Detect which cell encompasses the target text, then output its (x, y) center coordinate. 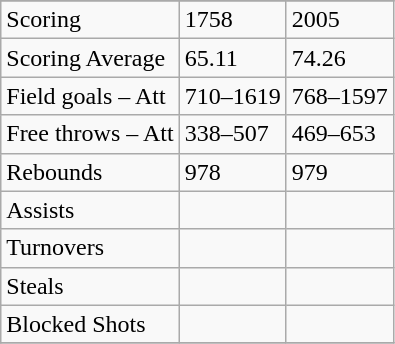
Steals (90, 286)
979 (340, 172)
338–507 (232, 134)
Field goals – Att (90, 96)
Rebounds (90, 172)
Scoring Average (90, 58)
65.11 (232, 58)
1758 (232, 20)
710–1619 (232, 96)
768–1597 (340, 96)
Free throws – Att (90, 134)
2005 (340, 20)
Assists (90, 210)
978 (232, 172)
Blocked Shots (90, 324)
74.26 (340, 58)
469–653 (340, 134)
Scoring (90, 20)
Turnovers (90, 248)
